Determine the [X, Y] coordinate at the center of the cell enclosing the given text.  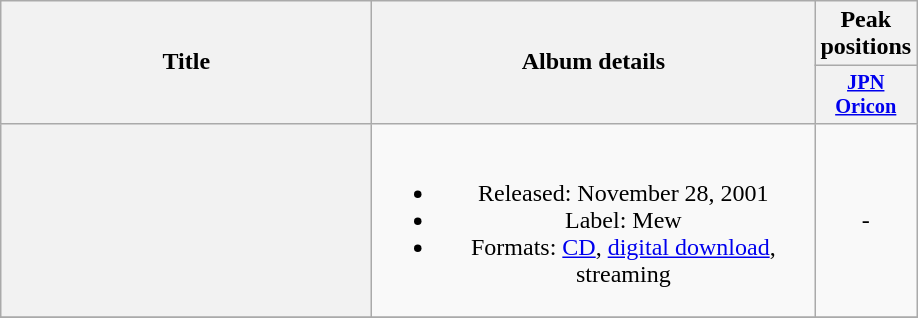
Peak positions [866, 34]
Album details [594, 62]
Released: November 28, 2001Label: MewFormats: CD, digital download, streaming [594, 220]
- [866, 220]
JPNOricon [866, 95]
Title [186, 62]
